Pinpoint the cell where the given text exists, returning its (x, y) midpoint coordinate. 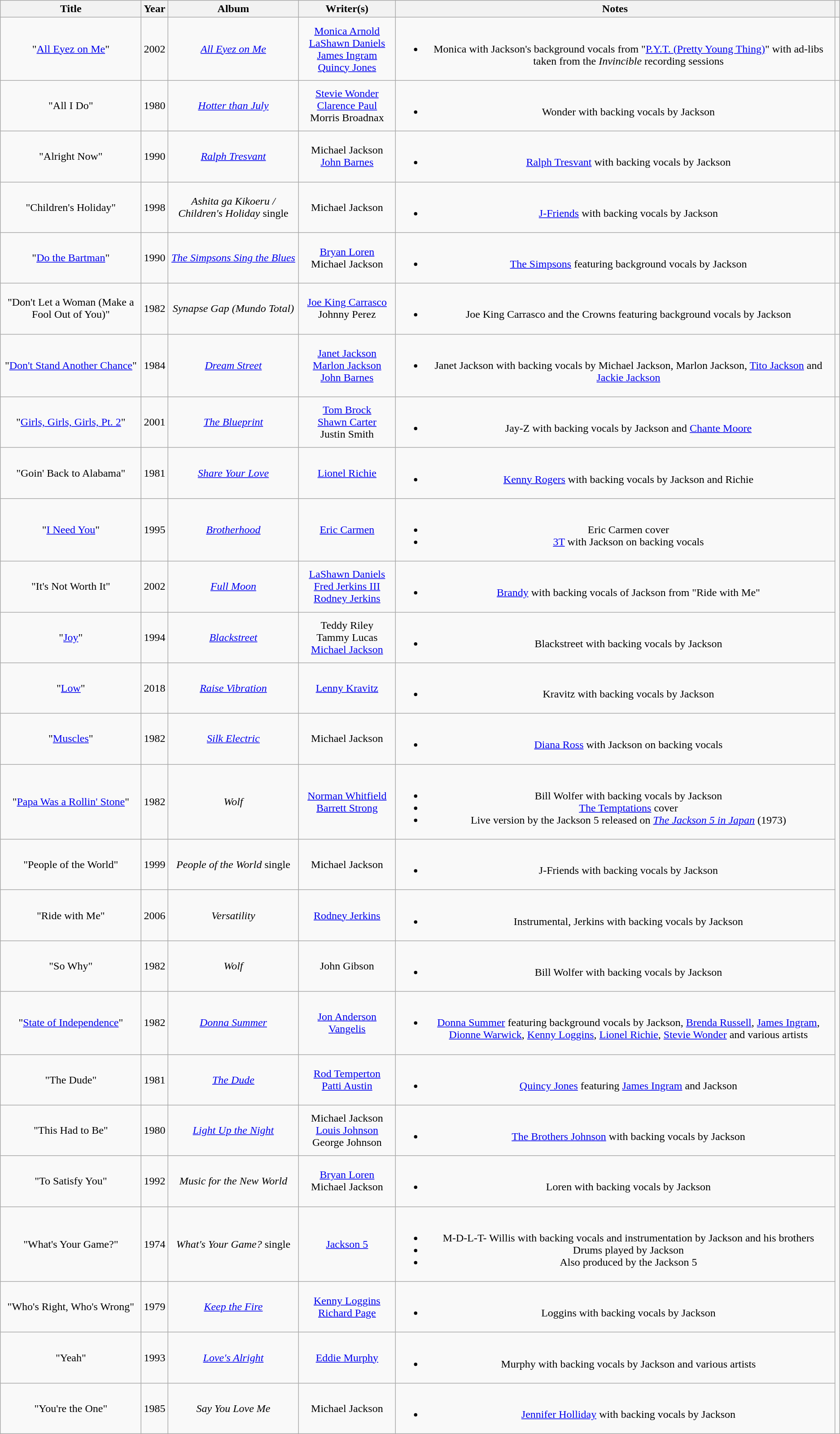
"People of the World" (71, 864)
Raise Vibration (233, 688)
Ralph Tresvant with backing vocals by Jackson (615, 156)
Instrumental, Jerkins with backing vocals by Jackson (615, 916)
"Don't Let a Woman (Make a Fool Out of You)" (71, 309)
"All I Do" (71, 106)
Ralph Tresvant (233, 156)
Eric Carmen cover3T with Jackson on backing vocals (615, 530)
Lenny Kravitz (347, 688)
Kenny LogginsRichard Page (347, 1307)
1984 (154, 365)
1995 (154, 530)
Versatility (233, 916)
John Gibson (347, 966)
People of the World single (233, 864)
"I Need You" (71, 530)
Eric Carmen (347, 530)
Brandy with backing vocals of Jackson from "Ride with Me" (615, 586)
Rodney Jerkins (347, 916)
The Dude (233, 1080)
Writer(s) (347, 9)
2001 (154, 422)
Wonder with backing vocals by Jackson (615, 106)
Music for the New World (233, 1181)
1985 (154, 1408)
"The Dude" (71, 1080)
1974 (154, 1244)
"State of Independence" (71, 1023)
1999 (154, 864)
Janet JacksonMarlon JacksonJohn Barnes (347, 365)
"Low" (71, 688)
Monica ArnoldLaShawn DanielsJames IngramQuincy Jones (347, 49)
Bill Wolfer with backing vocals by Jackson (615, 966)
Kenny Rogers with backing vocals by Jackson and Richie (615, 473)
Blackstreet with backing vocals by Jackson (615, 637)
"All Eyez on Me" (71, 49)
"Joy" (71, 637)
Loren with backing vocals by Jackson (615, 1181)
1992 (154, 1181)
The Simpsons featuring background vocals by Jackson (615, 258)
What's Your Game? single (233, 1244)
1998 (154, 207)
Janet Jackson with backing vocals by Michael Jackson, Marlon Jackson, Tito Jackson and Jackie Jackson (615, 365)
Title (71, 9)
"It's Not Worth It" (71, 586)
"Ride with Me" (71, 916)
"So Why" (71, 966)
"Yeah" (71, 1357)
Quincy Jones featuring James Ingram and Jackson (615, 1080)
Ashita ga Kikoeru / Children's Holiday single (233, 207)
"Goin' Back to Alabama" (71, 473)
"Who's Right, Who's Wrong" (71, 1307)
Diana Ross with Jackson on backing vocals (615, 739)
LaShawn DanielsFred Jerkins IIIRodney Jerkins (347, 586)
"Alright Now" (71, 156)
Jennifer Holliday with backing vocals by Jackson (615, 1408)
"You're the One" (71, 1408)
Brotherhood (233, 530)
"Don't Stand Another Chance" (71, 365)
"Muscles" (71, 739)
"What's Your Game?" (71, 1244)
Monica with Jackson's background vocals from "P.Y.T. (Pretty Young Thing)" with ad-libs taken from the Invincible recording sessions (615, 49)
Light Up the Night (233, 1130)
Jon AndersonVangelis (347, 1023)
Love's Alright (233, 1357)
Norman WhitfieldBarrett Strong (347, 802)
Kravitz with backing vocals by Jackson (615, 688)
Loggins with backing vocals by Jackson (615, 1307)
Share Your Love (233, 473)
Dream Street (233, 365)
Hotter than July (233, 106)
"This Had to Be" (71, 1130)
Synapse Gap (Mundo Total) (233, 309)
"Do the Bartman" (71, 258)
Lionel Richie (347, 473)
The Simpsons Sing the Blues (233, 258)
The Brothers Johnson with backing vocals by Jackson (615, 1130)
1979 (154, 1307)
Eddie Murphy (347, 1357)
2006 (154, 916)
Year (154, 9)
Say You Love Me (233, 1408)
"Papa Was a Rollin' Stone" (71, 802)
Keep the Fire (233, 1307)
1994 (154, 637)
Silk Electric (233, 739)
Full Moon (233, 586)
All Eyez on Me (233, 49)
2018 (154, 688)
"Girls, Girls, Girls, Pt. 2" (71, 422)
Album (233, 9)
Stevie WonderClarence PaulMorris Broadnax (347, 106)
Bill Wolfer with backing vocals by JacksonThe Temptations coverLive version by the Jackson 5 released on The Jackson 5 in Japan (1973) (615, 802)
Blackstreet (233, 637)
Joe King Carrasco and the Crowns featuring background vocals by Jackson (615, 309)
Murphy with backing vocals by Jackson and various artists (615, 1357)
Notes (615, 9)
Michael JacksonLouis JohnsonGeorge Johnson (347, 1130)
Teddy RileyTammy Lucas Michael Jackson (347, 637)
1993 (154, 1357)
Joe King CarrascoJohnny Perez (347, 309)
M-D-L-T- Willis with backing vocals and instrumentation by Jackson and his brothersDrums played by JacksonAlso produced by the Jackson 5 (615, 1244)
Jay-Z with backing vocals by Jackson and Chante Moore (615, 422)
"Children's Holiday" (71, 207)
Tom BrockShawn CarterJustin Smith (347, 422)
Michael JacksonJohn Barnes (347, 156)
"To Satisfy You" (71, 1181)
Jackson 5 (347, 1244)
Rod TempertonPatti Austin (347, 1080)
Donna Summer (233, 1023)
The Blueprint (233, 422)
